From the cell containing the given text, extract its center point as (X, Y) coordinate. 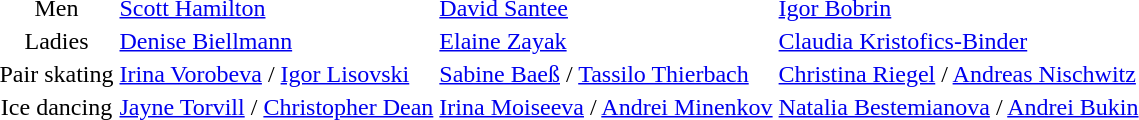
Sabine Baeß / Tassilo Thierbach (606, 74)
Denise Biellmann (276, 41)
Irina Vorobeva / Igor Lisovski (276, 74)
Elaine Zayak (606, 41)
